Provide the (x, y) coordinate of the cell's center where the given text is located.  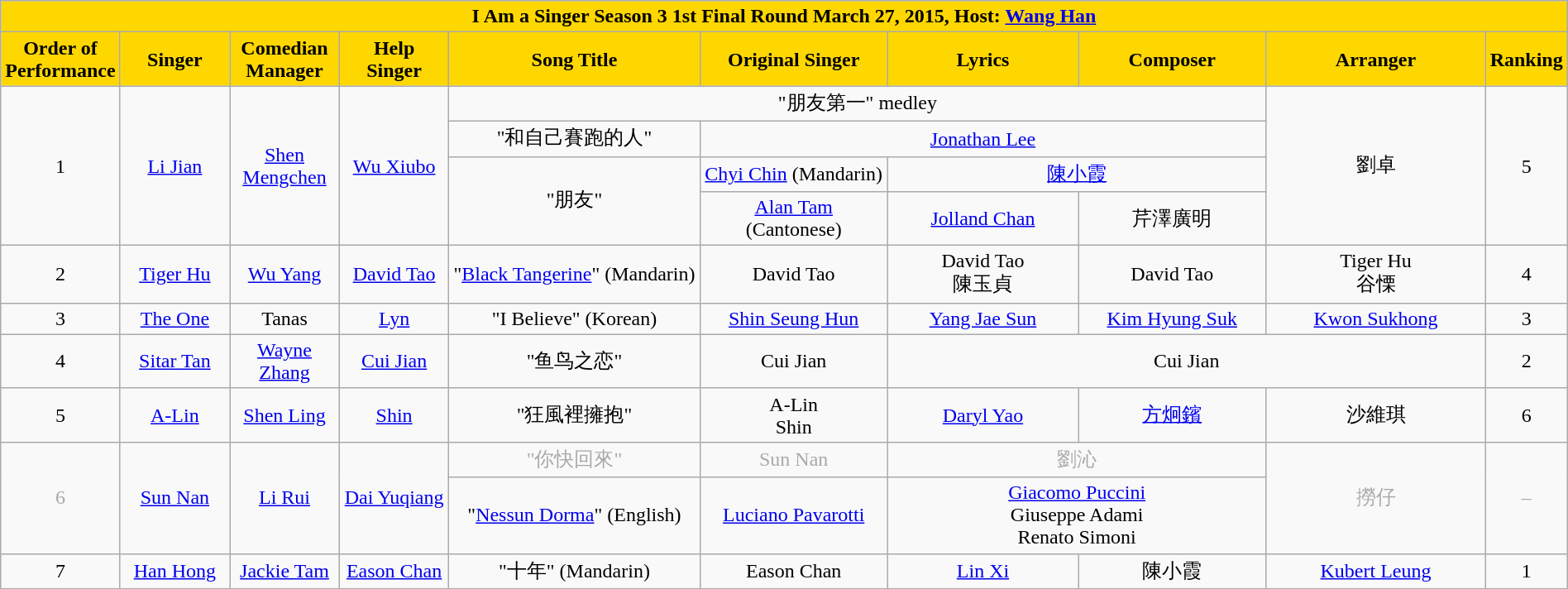
Kim Hyung Suk (1173, 318)
7 (60, 571)
Lyrics (982, 60)
Comedian Manager (284, 60)
Jackie Tam (284, 571)
Dai Yuqiang (394, 498)
Daryl Yao (982, 415)
Singer (175, 60)
芹澤廣明 (1173, 218)
– (1527, 498)
"I Believe" (Korean) (574, 318)
"你快回來" (574, 460)
"朋友第一" medley (858, 104)
Alan Tam (Cantonese) (794, 218)
Tiger Hu (175, 275)
"鱼鸟之恋" (574, 361)
Chyi Chin (Mandarin) (794, 174)
Li Jian (175, 165)
Lyn (394, 318)
方炯鑌 (1173, 415)
劉沁 (1077, 460)
"和自己賽跑的人" (574, 139)
Composer (1173, 60)
A-Lin (175, 415)
Jonathan Lee (982, 139)
Tanas (284, 318)
"Black Tangerine" (Mandarin) (574, 275)
Shin (394, 415)
Ranking (1527, 60)
Kwon Sukhong (1376, 318)
I Am a Singer Season 3 1st Final Round March 27, 2015, Host: Wang Han (784, 17)
Lin Xi (982, 571)
Help Singer (394, 60)
Han Hong (175, 571)
Jolland Chan (982, 218)
沙維琪 (1376, 415)
Luciano Pavarotti (794, 515)
"十年" (Mandarin) (574, 571)
The One (175, 318)
劉卓 (1376, 165)
A-LinShin (794, 415)
Shin Seung Hun (794, 318)
Giacomo PucciniGiuseppe AdamiRenato Simoni (1077, 515)
Yang Jae Sun (982, 318)
Original Singer (794, 60)
Wayne Zhang (284, 361)
Tiger Hu谷慄 (1376, 275)
Shen Mengchen (284, 165)
Wu Yang (284, 275)
Wu Xiubo (394, 165)
Song Title (574, 60)
Order of Performance (60, 60)
"Nessun Dorma" (English) (574, 515)
"狂風裡擁抱" (574, 415)
Kubert Leung (1376, 571)
Li Rui (284, 498)
Shen Ling (284, 415)
"朋友" (574, 201)
Sitar Tan (175, 361)
David Tao陳玉貞 (982, 275)
Arranger (1376, 60)
撈仔 (1376, 498)
